Output the [X, Y] coordinate of the center of the cell containing the given text.  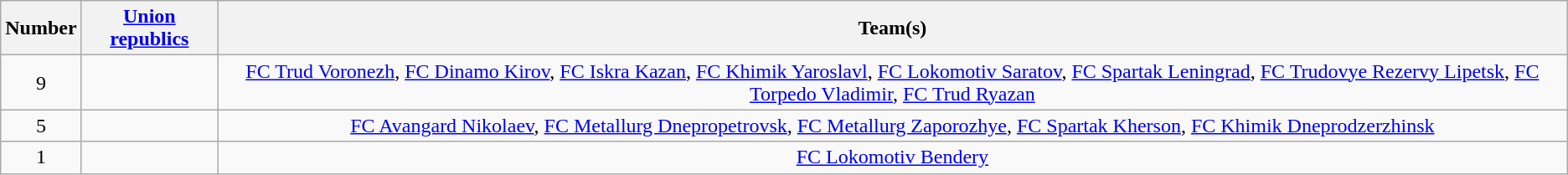
9 [41, 82]
FC Lokomotiv Bendery [893, 157]
Team(s) [893, 28]
1 [41, 157]
5 [41, 126]
Number [41, 28]
FC Avangard Nikolaev, FC Metallurg Dnepropetrovsk, FC Metallurg Zaporozhye, FC Spartak Kherson, FC Khimik Dneprodzerzhinsk [893, 126]
Union republics [149, 28]
